Detect which cell encompasses the target text, then output its [x, y] center coordinate. 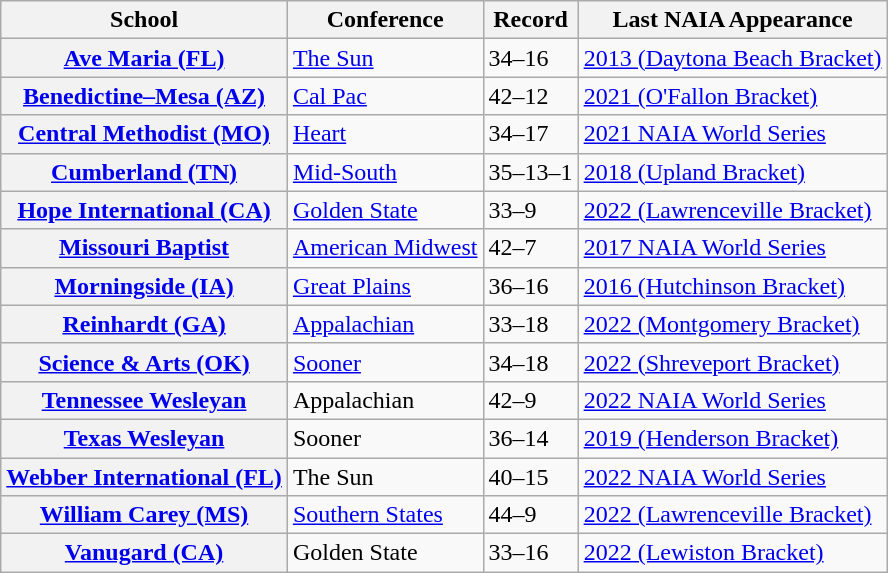
Reinhardt (GA) [144, 324]
Vanugard (CA) [144, 553]
2022 (Lewiston Bracket) [732, 553]
Morningside (IA) [144, 286]
36–16 [530, 286]
Heart [385, 134]
33–9 [530, 210]
Texas Wesleyan [144, 438]
School [144, 20]
Last NAIA Appearance [732, 20]
34–16 [530, 58]
William Carey (MS) [144, 515]
Record [530, 20]
33–16 [530, 553]
33–18 [530, 324]
Cal Pac [385, 96]
2022 (Shreveport Bracket) [732, 362]
36–14 [530, 438]
Great Plains [385, 286]
42–9 [530, 400]
34–17 [530, 134]
2013 (Daytona Beach Bracket) [732, 58]
Conference [385, 20]
2018 (Upland Bracket) [732, 172]
2022 (Montgomery Bracket) [732, 324]
44–9 [530, 515]
42–7 [530, 248]
2017 NAIA World Series [732, 248]
35–13–1 [530, 172]
42–12 [530, 96]
Central Methodist (MO) [144, 134]
2019 (Henderson Bracket) [732, 438]
2021 (O'Fallon Bracket) [732, 96]
2016 (Hutchinson Bracket) [732, 286]
Science & Arts (OK) [144, 362]
Webber International (FL) [144, 477]
34–18 [530, 362]
2021 NAIA World Series [732, 134]
Missouri Baptist [144, 248]
Hope International (CA) [144, 210]
Tennessee Wesleyan [144, 400]
Southern States [385, 515]
Cumberland (TN) [144, 172]
American Midwest [385, 248]
40–15 [530, 477]
Mid-South [385, 172]
Ave Maria (FL) [144, 58]
Benedictine–Mesa (AZ) [144, 96]
